Locate the cell with the specified text and output its (x, y) center coordinate. 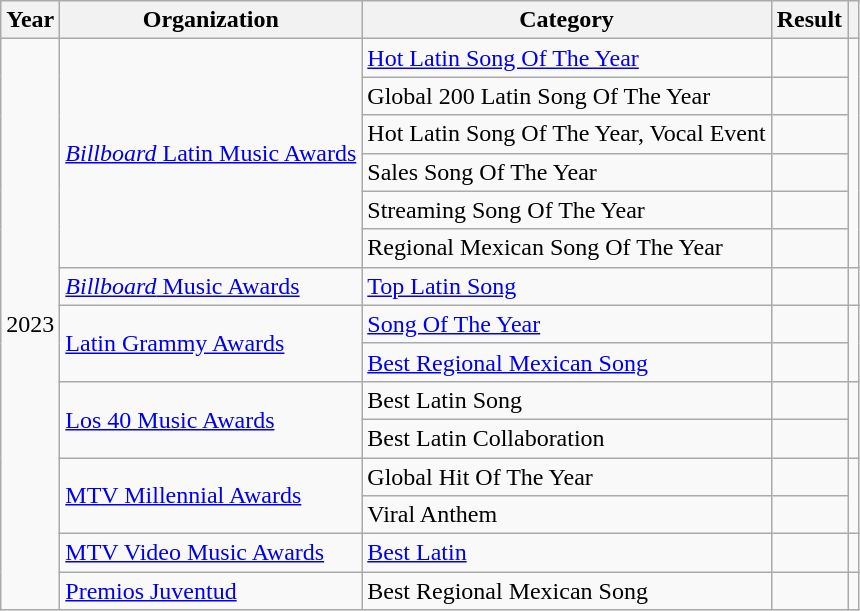
Hot Latin Song Of The Year, Vocal Event (566, 134)
Year (30, 20)
Best Latin Song (566, 400)
Song Of The Year (566, 324)
Viral Anthem (566, 515)
Global 200 Latin Song Of The Year (566, 96)
Result (809, 20)
Sales Song Of The Year (566, 172)
Los 40 Music Awards (211, 419)
Latin Grammy Awards (211, 343)
Billboard Latin Music Awards (211, 153)
Streaming Song Of The Year (566, 210)
Premios Juventud (211, 591)
MTV Millennial Awards (211, 496)
Organization (211, 20)
Top Latin Song (566, 286)
MTV Video Music Awards (211, 553)
Category (566, 20)
2023 (30, 324)
Global Hit Of The Year (566, 477)
Regional Mexican Song Of The Year (566, 248)
Best Latin Collaboration (566, 438)
Hot Latin Song Of The Year (566, 58)
Best Latin (566, 553)
Billboard Music Awards (211, 286)
